Locate the cell with the specified text and output its (x, y) center coordinate. 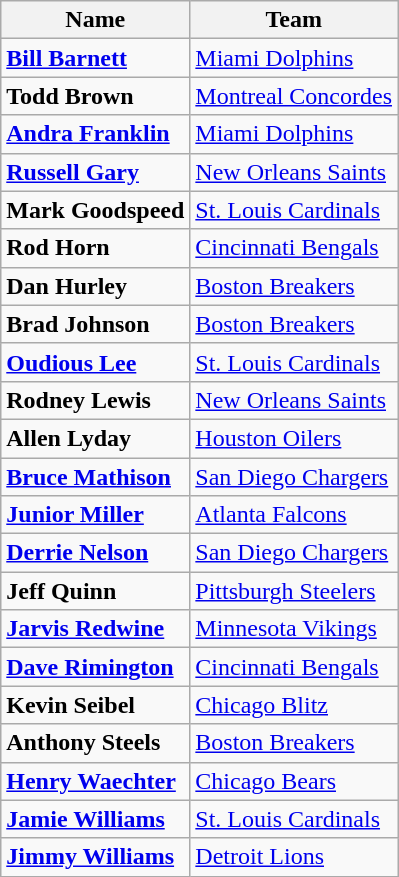
Bill Barnett (96, 58)
Jarvis Redwine (96, 629)
Jeff Quinn (96, 591)
Oudious Lee (96, 362)
Derrie Nelson (96, 553)
Minnesota Vikings (294, 629)
Jimmy Williams (96, 857)
Name (96, 20)
Anthony Steels (96, 743)
Rodney Lewis (96, 400)
Dan Hurley (96, 286)
Henry Waechter (96, 781)
Allen Lyday (96, 438)
Team (294, 20)
Rod Horn (96, 248)
Mark Goodspeed (96, 210)
Todd Brown (96, 96)
Dave Rimington (96, 667)
Detroit Lions (294, 857)
Pittsburgh Steelers (294, 591)
Houston Oilers (294, 438)
Bruce Mathison (96, 477)
Jamie Williams (96, 819)
Andra Franklin (96, 134)
Kevin Seibel (96, 705)
Atlanta Falcons (294, 515)
Russell Gary (96, 172)
Chicago Bears (294, 781)
Brad Johnson (96, 324)
Chicago Blitz (294, 705)
Montreal Concordes (294, 96)
Junior Miller (96, 515)
